For the text-containing cell, return its midpoint in (x, y) coordinate format. 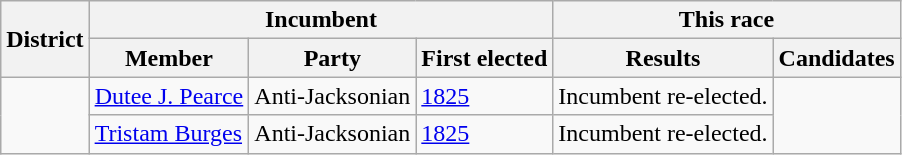
Party (332, 58)
Incumbent (321, 20)
Member (169, 58)
This race (726, 20)
District (45, 39)
First elected (484, 58)
Candidates (836, 58)
Results (663, 58)
Tristam Burges (169, 134)
Dutee J. Pearce (169, 96)
